Find where the given text appears and provide that cell's center as (x, y) coordinate. 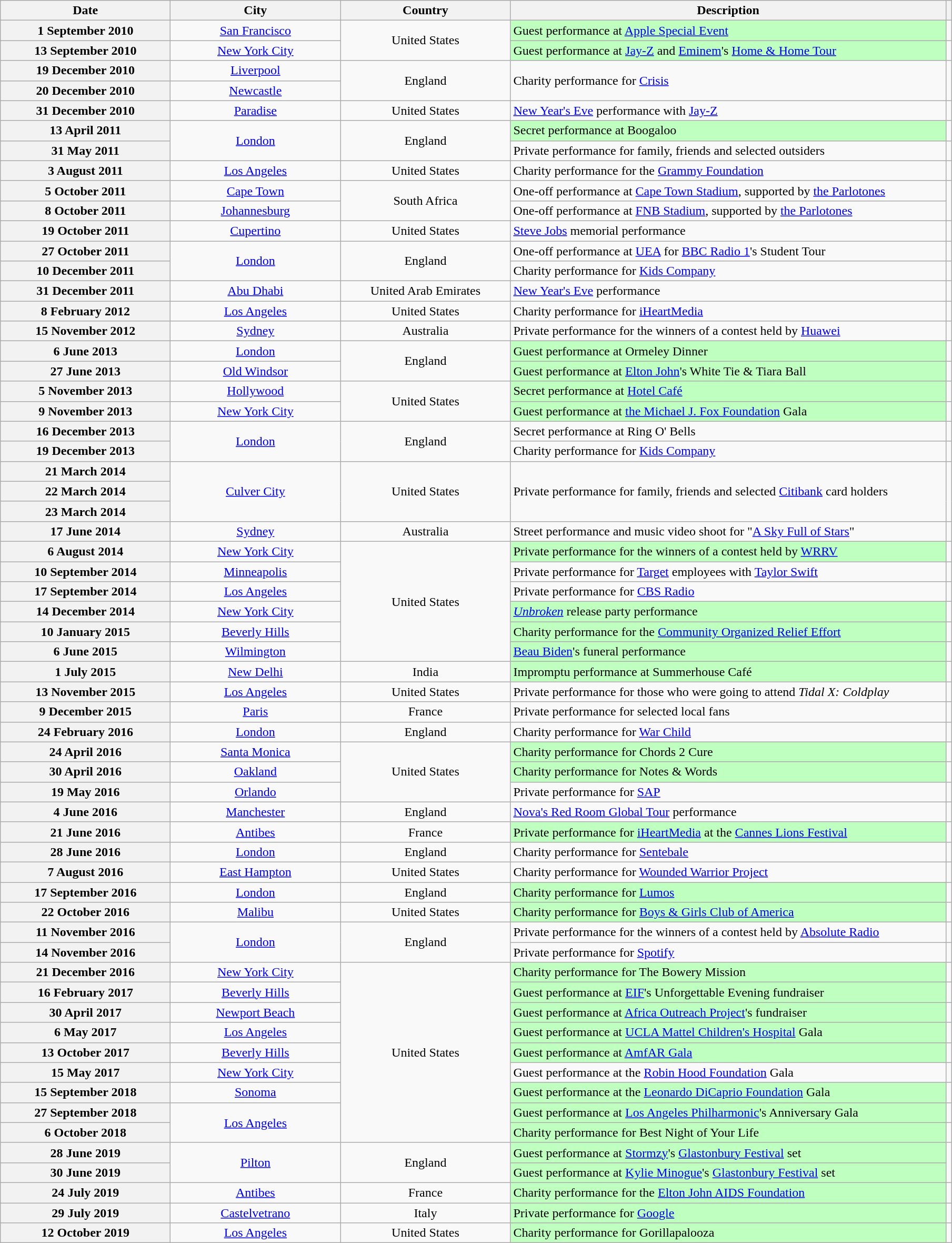
5 November 2013 (85, 391)
14 December 2014 (85, 612)
27 October 2011 (85, 251)
New Delhi (256, 672)
15 September 2018 (85, 1092)
Culver City (256, 491)
One-off performance at Cape Town Stadium, supported by the Parlotones (728, 191)
Private performance for the winners of a contest held by WRRV (728, 551)
Guest performance at Los Angeles Philharmonic's Anniversary Gala (728, 1112)
3 August 2011 (85, 171)
30 June 2019 (85, 1172)
6 June 2013 (85, 351)
Pilton (256, 1162)
1 September 2010 (85, 31)
Guest performance at UCLA Mattel Children's Hospital Gala (728, 1032)
Johannesburg (256, 211)
27 June 2013 (85, 371)
Secret performance at Hotel Café (728, 391)
Guest performance at the Robin Hood Foundation Gala (728, 1072)
Wilmington (256, 652)
City (256, 11)
One-off performance at FNB Stadium, supported by the Parlotones (728, 211)
Guest performance at AmfAR Gala (728, 1052)
United Arab Emirates (425, 291)
Charity performance for Wounded Warrior Project (728, 872)
Private performance for iHeartMedia at the Cannes Lions Festival (728, 832)
Private performance for CBS Radio (728, 592)
Malibu (256, 912)
Abu Dhabi (256, 291)
Italy (425, 1212)
Castelvetrano (256, 1212)
Guest performance at the Leonardo DiCaprio Foundation Gala (728, 1092)
New Year's Eve performance (728, 291)
9 December 2015 (85, 712)
Hollywood (256, 391)
5 October 2011 (85, 191)
Manchester (256, 812)
10 December 2011 (85, 271)
21 December 2016 (85, 972)
Private performance for selected local fans (728, 712)
Guest performance at Africa Outreach Project's fundraiser (728, 1012)
Nova's Red Room Global Tour performance (728, 812)
Private performance for family, friends and selected outsiders (728, 151)
Steve Jobs memorial performance (728, 231)
Unbroken release party performance (728, 612)
Cape Town (256, 191)
22 March 2014 (85, 491)
Charity performance for Chords 2 Cure (728, 752)
10 January 2015 (85, 632)
Orlando (256, 792)
19 December 2013 (85, 451)
16 February 2017 (85, 992)
20 December 2010 (85, 91)
Charity performance for The Bowery Mission (728, 972)
19 October 2011 (85, 231)
One-off performance at UEA for BBC Radio 1's Student Tour (728, 251)
Secret performance at Boogaloo (728, 131)
31 May 2011 (85, 151)
6 June 2015 (85, 652)
17 June 2014 (85, 531)
8 October 2011 (85, 211)
San Francisco (256, 31)
Santa Monica (256, 752)
Impromptu performance at Summerhouse Café (728, 672)
Oakland (256, 772)
Secret performance at Ring O' Bells (728, 431)
Charity performance for Crisis (728, 81)
24 July 2019 (85, 1192)
Description (728, 11)
India (425, 672)
29 July 2019 (85, 1212)
Charity performance for Boys & Girls Club of America (728, 912)
21 March 2014 (85, 471)
28 June 2016 (85, 852)
Sonoma (256, 1092)
Private performance for SAP (728, 792)
Private performance for family, friends and selected Citibank card holders (728, 491)
21 June 2016 (85, 832)
Old Windsor (256, 371)
Guest performance at EIF's Unforgettable Evening fundraiser (728, 992)
30 April 2016 (85, 772)
9 November 2013 (85, 411)
New Year's Eve performance with Jay-Z (728, 111)
Guest performance at Jay-Z and Eminem's Home & Home Tour (728, 51)
8 February 2012 (85, 311)
Guest performance at Ormeley Dinner (728, 351)
13 September 2010 (85, 51)
Newport Beach (256, 1012)
Street performance and music video shoot for "A Sky Full of Stars" (728, 531)
Guest performance at Stormzy's Glastonbury Festival set (728, 1152)
Beau Biden's funeral performance (728, 652)
19 December 2010 (85, 71)
Guest performance at Kylie Minogue's Glastonbury Festival set (728, 1172)
15 May 2017 (85, 1072)
Charity performance for Gorillapalooza (728, 1233)
Charity performance for Notes & Words (728, 772)
Charity performance for Best Night of Your Life (728, 1132)
Charity performance for iHeartMedia (728, 311)
22 October 2016 (85, 912)
Guest performance at Apple Special Event (728, 31)
11 November 2016 (85, 932)
6 August 2014 (85, 551)
4 June 2016 (85, 812)
Private performance for Target employees with Taylor Swift (728, 571)
24 February 2016 (85, 732)
6 October 2018 (85, 1132)
Guest performance at Elton John's White Tie & Tiara Ball (728, 371)
Guest performance at the Michael J. Fox Foundation Gala (728, 411)
15 November 2012 (85, 331)
28 June 2019 (85, 1152)
Cupertino (256, 231)
Private performance for Google (728, 1212)
South Africa (425, 201)
Private performance for the winners of a contest held by Absolute Radio (728, 932)
6 May 2017 (85, 1032)
31 December 2010 (85, 111)
10 September 2014 (85, 571)
East Hampton (256, 872)
Newcastle (256, 91)
19 May 2016 (85, 792)
24 April 2016 (85, 752)
Charity performance for the Elton John AIDS Foundation (728, 1192)
Charity performance for the Grammy Foundation (728, 171)
13 November 2015 (85, 692)
Liverpool (256, 71)
17 September 2014 (85, 592)
30 April 2017 (85, 1012)
14 November 2016 (85, 952)
16 December 2013 (85, 431)
Country (425, 11)
Private performance for those who were going to attend Tidal X: Coldplay (728, 692)
23 March 2014 (85, 511)
Paris (256, 712)
Charity performance for Sentebale (728, 852)
31 December 2011 (85, 291)
13 April 2011 (85, 131)
17 September 2016 (85, 892)
Charity performance for the Community Organized Relief Effort (728, 632)
Charity performance for Lumos (728, 892)
Date (85, 11)
Private performance for Spotify (728, 952)
13 October 2017 (85, 1052)
Private performance for the winners of a contest held by Huawei (728, 331)
Minneapolis (256, 571)
7 August 2016 (85, 872)
27 September 2018 (85, 1112)
Paradise (256, 111)
Charity performance for War Child (728, 732)
1 July 2015 (85, 672)
12 October 2019 (85, 1233)
